Return the (X, Y) coordinate for the center point of the cell that contains the specified text.  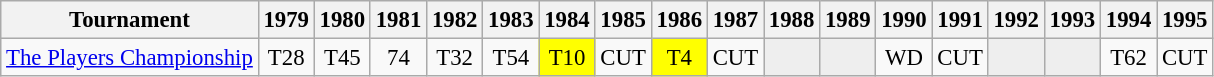
T45 (342, 58)
WD (904, 58)
T54 (511, 58)
1981 (398, 20)
1984 (567, 20)
1995 (1185, 20)
1979 (286, 20)
1994 (1128, 20)
1991 (960, 20)
1988 (792, 20)
Tournament (130, 20)
T28 (286, 58)
1987 (735, 20)
T32 (455, 58)
1982 (455, 20)
1986 (679, 20)
74 (398, 58)
1990 (904, 20)
T4 (679, 58)
1992 (1016, 20)
1980 (342, 20)
1993 (1072, 20)
1989 (848, 20)
T10 (567, 58)
T62 (1128, 58)
1983 (511, 20)
The Players Championship (130, 58)
1985 (623, 20)
